Provide the (x, y) coordinate of the cell's center where the given text is located.  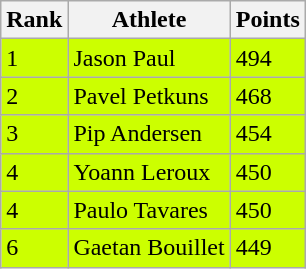
Paulo Tavares (149, 210)
Pavel Petkuns (149, 96)
Points (268, 20)
468 (268, 96)
2 (34, 96)
Athlete (149, 20)
Gaetan Bouillet (149, 248)
454 (268, 134)
1 (34, 58)
6 (34, 248)
Jason Paul (149, 58)
494 (268, 58)
449 (268, 248)
Yoann Leroux (149, 172)
3 (34, 134)
Rank (34, 20)
Pip Andersen (149, 134)
